Determine the (x, y) coordinate at the center of the cell enclosing the given text.  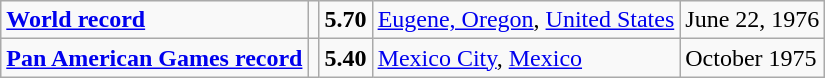
Eugene, Oregon, United States (526, 20)
Pan American Games record (154, 58)
World record (154, 20)
October 1975 (752, 58)
Mexico City, Mexico (526, 58)
5.70 (346, 20)
5.40 (346, 58)
June 22, 1976 (752, 20)
